Output the [x, y] coordinate of the center of the cell containing the given text.  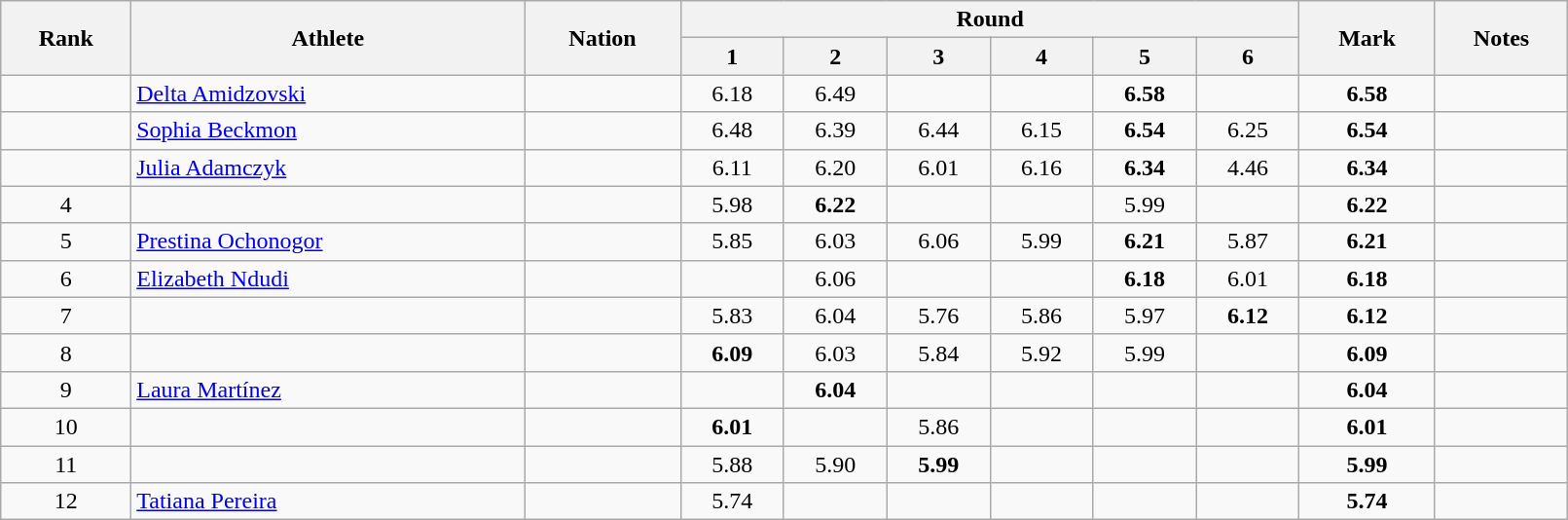
Delta Amidzovski [328, 93]
Elizabeth Ndudi [328, 279]
8 [66, 353]
6.11 [732, 167]
6.39 [835, 130]
Tatiana Pereira [328, 501]
Notes [1501, 38]
9 [66, 390]
10 [66, 427]
5.85 [732, 241]
Laura Martínez [328, 390]
6.16 [1041, 167]
4.46 [1248, 167]
12 [66, 501]
2 [835, 56]
3 [938, 56]
5.98 [732, 204]
Rank [66, 38]
Prestina Ochonogor [328, 241]
Nation [603, 38]
6.25 [1248, 130]
5.97 [1145, 316]
6.20 [835, 167]
11 [66, 464]
5.92 [1041, 353]
6.15 [1041, 130]
7 [66, 316]
5.84 [938, 353]
5.83 [732, 316]
1 [732, 56]
5.88 [732, 464]
Athlete [328, 38]
5.76 [938, 316]
6.49 [835, 93]
Mark [1367, 38]
6.48 [732, 130]
Julia Adamczyk [328, 167]
Sophia Beckmon [328, 130]
Round [990, 19]
5.90 [835, 464]
5.87 [1248, 241]
6.44 [938, 130]
